Pinpoint the cell where the given text exists, returning its (x, y) midpoint coordinate. 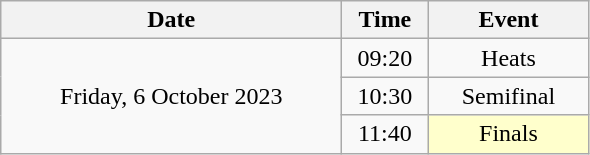
Finals (508, 134)
Semifinal (508, 96)
Heats (508, 58)
Date (172, 20)
10:30 (385, 96)
Friday, 6 October 2023 (172, 96)
Time (385, 20)
Event (508, 20)
11:40 (385, 134)
09:20 (385, 58)
